For the text-containing cell, return its midpoint in (x, y) coordinate format. 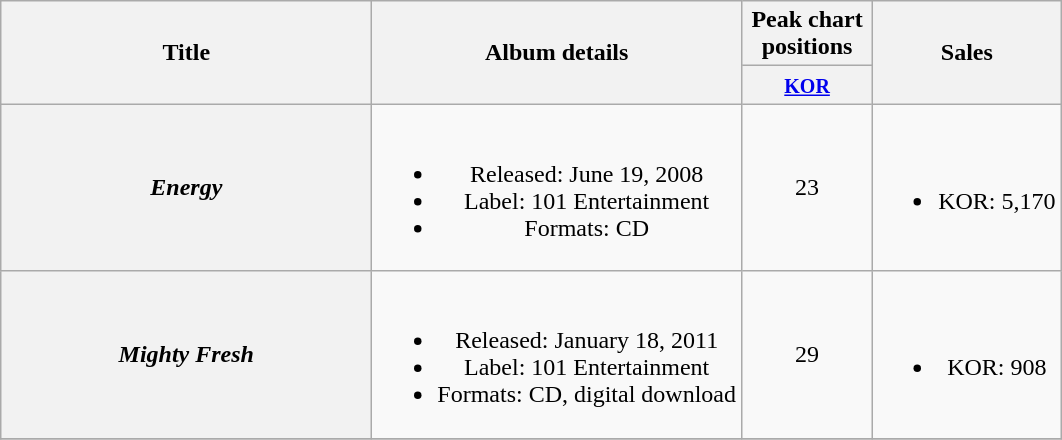
29 (808, 354)
Released: January 18, 2011Label: 101 EntertainmentFormats: CD, digital download (557, 354)
KOR: 908 (967, 354)
Energy (186, 188)
KOR: 5,170 (967, 188)
Title (186, 52)
23 (808, 188)
Released: June 19, 2008Label: 101 EntertainmentFormats: CD (557, 188)
Sales (967, 52)
KOR (808, 85)
Peak chart positions (808, 34)
Mighty Fresh (186, 354)
Album details (557, 52)
